Determine the (X, Y) coordinate at the center of the cell enclosing the given text.  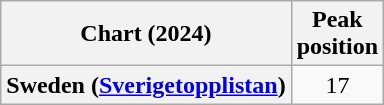
Peakposition (337, 34)
17 (337, 85)
Sweden (Sverigetopplistan) (146, 85)
Chart (2024) (146, 34)
